Determine the [x, y] coordinate at the center of the cell enclosing the given text.  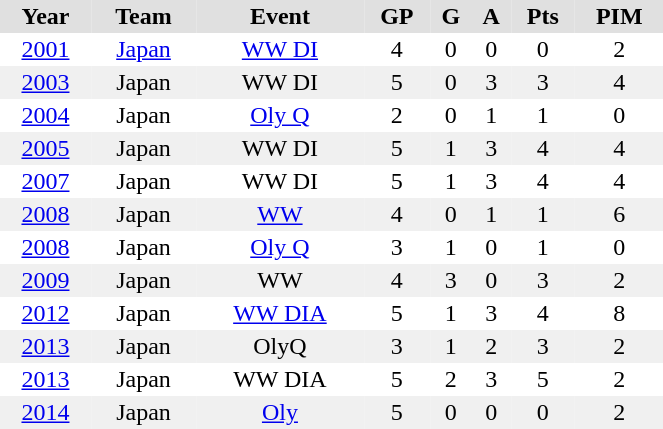
Event [280, 16]
Oly [280, 412]
2005 [46, 148]
2009 [46, 280]
Pts [543, 16]
GP [397, 16]
G [451, 16]
2014 [46, 412]
2004 [46, 116]
Year [46, 16]
2012 [46, 314]
A [492, 16]
2001 [46, 50]
2003 [46, 82]
OlyQ [280, 346]
Team [144, 16]
2007 [46, 182]
